Search for the cell housing the specified text and yield its (x, y) center coordinate. 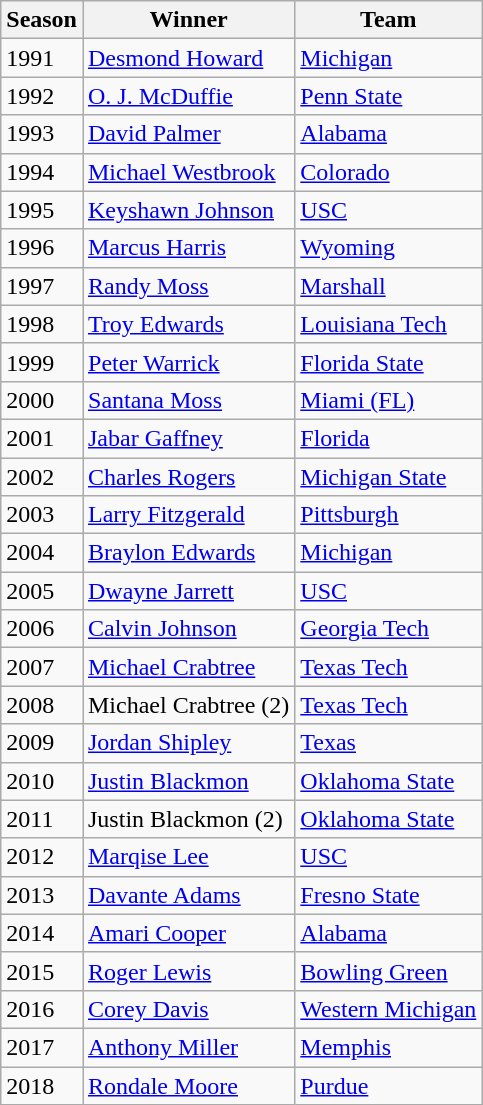
Pittsburgh (388, 515)
Western Michigan (388, 1009)
Jordan Shipley (188, 743)
2018 (42, 1085)
Marshall (388, 286)
2003 (42, 515)
Michael Crabtree (188, 667)
Amari Cooper (188, 933)
Justin Blackmon (188, 781)
2006 (42, 629)
Braylon Edwards (188, 553)
2014 (42, 933)
Michael Crabtree (2) (188, 705)
Wyoming (388, 248)
Dwayne Jarrett (188, 591)
Michael Westbrook (188, 172)
Team (388, 20)
Miami (FL) (388, 400)
2007 (42, 667)
2013 (42, 895)
1999 (42, 362)
Memphis (388, 1047)
Michigan State (388, 477)
Florida State (388, 362)
Keyshawn Johnson (188, 210)
2011 (42, 819)
Davante Adams (188, 895)
2012 (42, 857)
Randy Moss (188, 286)
2010 (42, 781)
2009 (42, 743)
Larry Fitzgerald (188, 515)
2005 (42, 591)
Fresno State (388, 895)
Calvin Johnson (188, 629)
Florida (388, 438)
2017 (42, 1047)
Season (42, 20)
1992 (42, 96)
Georgia Tech (388, 629)
Roger Lewis (188, 971)
1993 (42, 134)
2016 (42, 1009)
1994 (42, 172)
Corey Davis (188, 1009)
1991 (42, 58)
Marcus Harris (188, 248)
2004 (42, 553)
Penn State (388, 96)
Winner (188, 20)
2002 (42, 477)
1996 (42, 248)
Colorado (388, 172)
Texas (388, 743)
Louisiana Tech (388, 324)
Anthony Miller (188, 1047)
1998 (42, 324)
Justin Blackmon (2) (188, 819)
2001 (42, 438)
O. J. McDuffie (188, 96)
Charles Rogers (188, 477)
Bowling Green (388, 971)
1995 (42, 210)
2008 (42, 705)
Peter Warrick (188, 362)
1997 (42, 286)
Jabar Gaffney (188, 438)
David Palmer (188, 134)
Purdue (388, 1085)
Troy Edwards (188, 324)
Desmond Howard (188, 58)
Marqise Lee (188, 857)
2000 (42, 400)
Rondale Moore (188, 1085)
Santana Moss (188, 400)
2015 (42, 971)
